Return [x, y] of the center of cell containing provided text 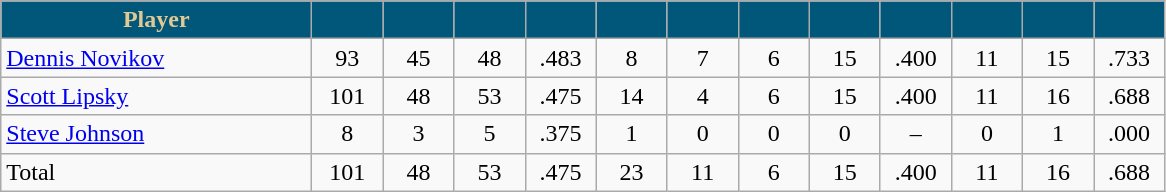
93 [348, 58]
.733 [1130, 58]
Dennis Novikov [156, 58]
– [916, 134]
Total [156, 172]
3 [418, 134]
14 [632, 96]
45 [418, 58]
5 [490, 134]
Player [156, 20]
.375 [560, 134]
Scott Lipsky [156, 96]
.000 [1130, 134]
Steve Johnson [156, 134]
7 [702, 58]
.483 [560, 58]
23 [632, 172]
4 [702, 96]
